Return (x, y) of the center of cell containing provided text 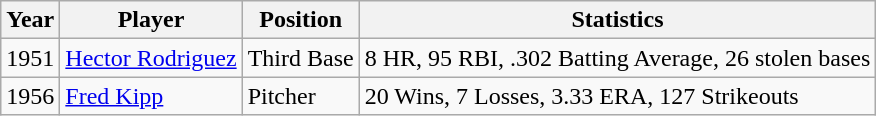
Position (300, 20)
Statistics (618, 20)
20 Wins, 7 Losses, 3.33 ERA, 127 Strikeouts (618, 96)
1956 (30, 96)
Fred Kipp (151, 96)
Player (151, 20)
Hector Rodriguez (151, 58)
Year (30, 20)
8 HR, 95 RBI, .302 Batting Average, 26 stolen bases (618, 58)
1951 (30, 58)
Third Base (300, 58)
Pitcher (300, 96)
